Provide the [X, Y] coordinate of the cell's center where the given text is located.  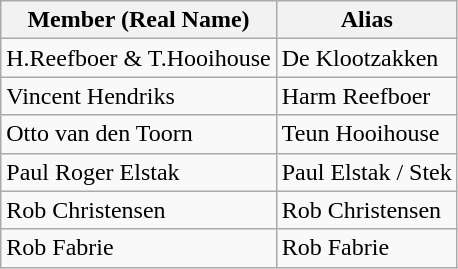
Member (Real Name) [138, 20]
Paul Elstak / Stek [366, 172]
Teun Hooihouse [366, 134]
Paul Roger Elstak [138, 172]
De Klootzakken [366, 58]
Vincent Hendriks [138, 96]
H.Reefboer & T.Hooihouse [138, 58]
Otto van den Toorn [138, 134]
Alias [366, 20]
Harm Reefboer [366, 96]
